Scan for the cell matching the given text and deliver its [x, y] coordinate at center. 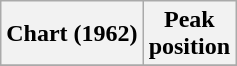
Peakposition [189, 34]
Chart (1962) [72, 34]
